For the text-containing cell, return its midpoint in [X, Y] coordinate format. 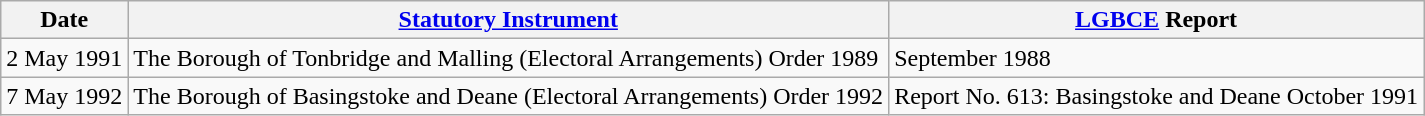
The Borough of Tonbridge and Malling (Electoral Arrangements) Order 1989 [508, 58]
2 May 1991 [64, 58]
Date [64, 20]
September 1988 [1156, 58]
LGBCE Report [1156, 20]
Report No. 613: Basingstoke and Deane October 1991 [1156, 96]
Statutory Instrument [508, 20]
7 May 1992 [64, 96]
The Borough of Basingstoke and Deane (Electoral Arrangements) Order 1992 [508, 96]
